Detect which cell encompasses the target text, then output its (x, y) center coordinate. 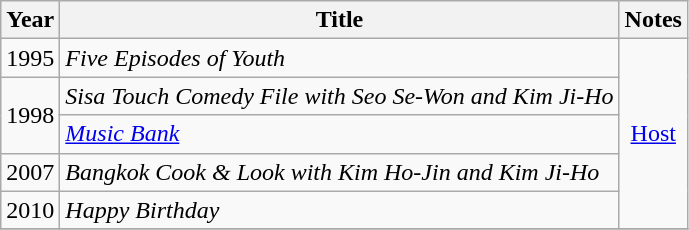
Title (340, 20)
Five Episodes of Youth (340, 58)
Bangkok Cook & Look with Kim Ho-Jin and Kim Ji-Ho (340, 172)
2010 (30, 210)
2007 (30, 172)
Happy Birthday (340, 210)
Music Bank (340, 134)
Host (653, 134)
1995 (30, 58)
Notes (653, 20)
1998 (30, 115)
Sisa Touch Comedy File with Seo Se-Won and Kim Ji-Ho (340, 96)
Year (30, 20)
